From the cell containing the given text, extract its center point as (x, y) coordinate. 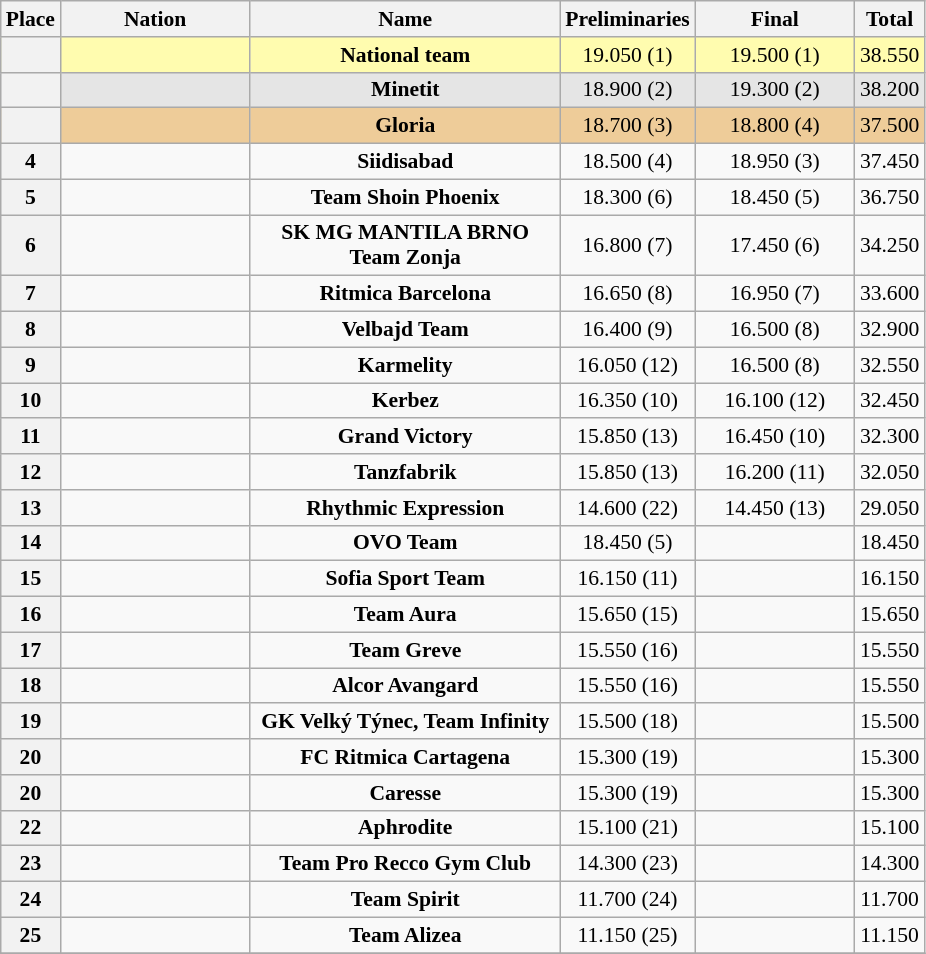
19 (30, 722)
37.450 (890, 162)
18.800 (4) (775, 126)
24 (30, 900)
32.900 (890, 330)
16 (30, 615)
16.100 (12) (775, 401)
Place (30, 19)
18.500 (4) (627, 162)
16.350 (10) (627, 401)
18.300 (6) (627, 197)
18.900 (2) (627, 90)
13 (30, 508)
Name (405, 19)
33.600 (890, 294)
11.150 (25) (627, 935)
Grand Victory (405, 437)
11.150 (890, 935)
4 (30, 162)
16.950 (7) (775, 294)
18.700 (3) (627, 126)
11.700 (890, 900)
Final (775, 19)
OVO Team (405, 543)
Gloria (405, 126)
Ritmica Barcelona (405, 294)
Preliminaries (627, 19)
15.500 (18) (627, 722)
15 (30, 579)
32.450 (890, 401)
National team (405, 55)
Kerbez (405, 401)
16.200 (11) (775, 472)
Alcor Avangard (405, 686)
Karmelity (405, 365)
Minetit (405, 90)
16.050 (12) (627, 365)
7 (30, 294)
14.450 (13) (775, 508)
22 (30, 828)
32.050 (890, 472)
19.500 (1) (775, 55)
32.300 (890, 437)
Team Alizea (405, 935)
Nation (155, 19)
Caresse (405, 793)
8 (30, 330)
Team Greve (405, 650)
17 (30, 650)
Team Aura (405, 615)
Sofia Sport Team (405, 579)
Total (890, 19)
37.500 (890, 126)
34.250 (890, 246)
15.100 (890, 828)
Tanzfabrik (405, 472)
FC Ritmica Cartagena (405, 757)
18.450 (890, 543)
Team Shoin Phoenix (405, 197)
16.150 (11) (627, 579)
Aphrodite (405, 828)
29.050 (890, 508)
14 (30, 543)
16.400 (9) (627, 330)
15.500 (890, 722)
16.450 (10) (775, 437)
15.650 (15) (627, 615)
14.300 (890, 864)
36.750 (890, 197)
Team Pro Recco Gym Club (405, 864)
38.550 (890, 55)
Rhythmic Expression (405, 508)
18 (30, 686)
16.650 (8) (627, 294)
Siidisabad (405, 162)
6 (30, 246)
32.550 (890, 365)
Velbajd Team (405, 330)
19.300 (2) (775, 90)
18.950 (3) (775, 162)
SK MG MANTILA BRNO Team Zonja (405, 246)
25 (30, 935)
14.600 (22) (627, 508)
9 (30, 365)
15.100 (21) (627, 828)
11 (30, 437)
11.700 (24) (627, 900)
23 (30, 864)
GK Velký Týnec, Team Infinity (405, 722)
10 (30, 401)
16.800 (7) (627, 246)
17.450 (6) (775, 246)
14.300 (23) (627, 864)
19.050 (1) (627, 55)
38.200 (890, 90)
16.150 (890, 579)
12 (30, 472)
5 (30, 197)
15.650 (890, 615)
Team Spirit (405, 900)
